Determine the (x, y) coordinate at the center of the cell enclosing the given text.  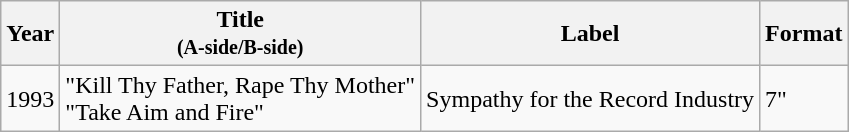
7" (804, 98)
Title (A-side/B-side) (240, 34)
Format (804, 34)
Year (30, 34)
Label (590, 34)
Sympathy for the Record Industry (590, 98)
1993 (30, 98)
"Kill Thy Father, Rape Thy Mother""Take Aim and Fire" (240, 98)
